Scan for the cell matching the given text and deliver its (X, Y) coordinate at center. 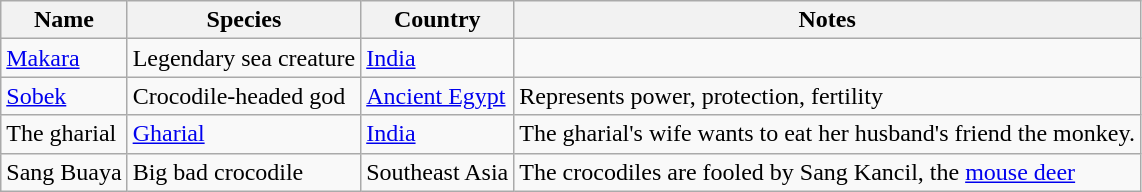
The crocodiles are fooled by Sang Kancil, the mouse deer (828, 172)
Notes (828, 20)
Southeast Asia (438, 172)
Big bad crocodile (244, 172)
Sang Buaya (64, 172)
Name (64, 20)
Represents power, protection, fertility (828, 96)
Legendary sea creature (244, 58)
Country (438, 20)
Species (244, 20)
The gharial (64, 134)
Sobek (64, 96)
Ancient Egypt (438, 96)
Makara (64, 58)
Gharial (244, 134)
Crocodile-headed god (244, 96)
The gharial's wife wants to eat her husband's friend the monkey. (828, 134)
